Identify which cell holds the provided text, then report its [x, y] central coordinate. 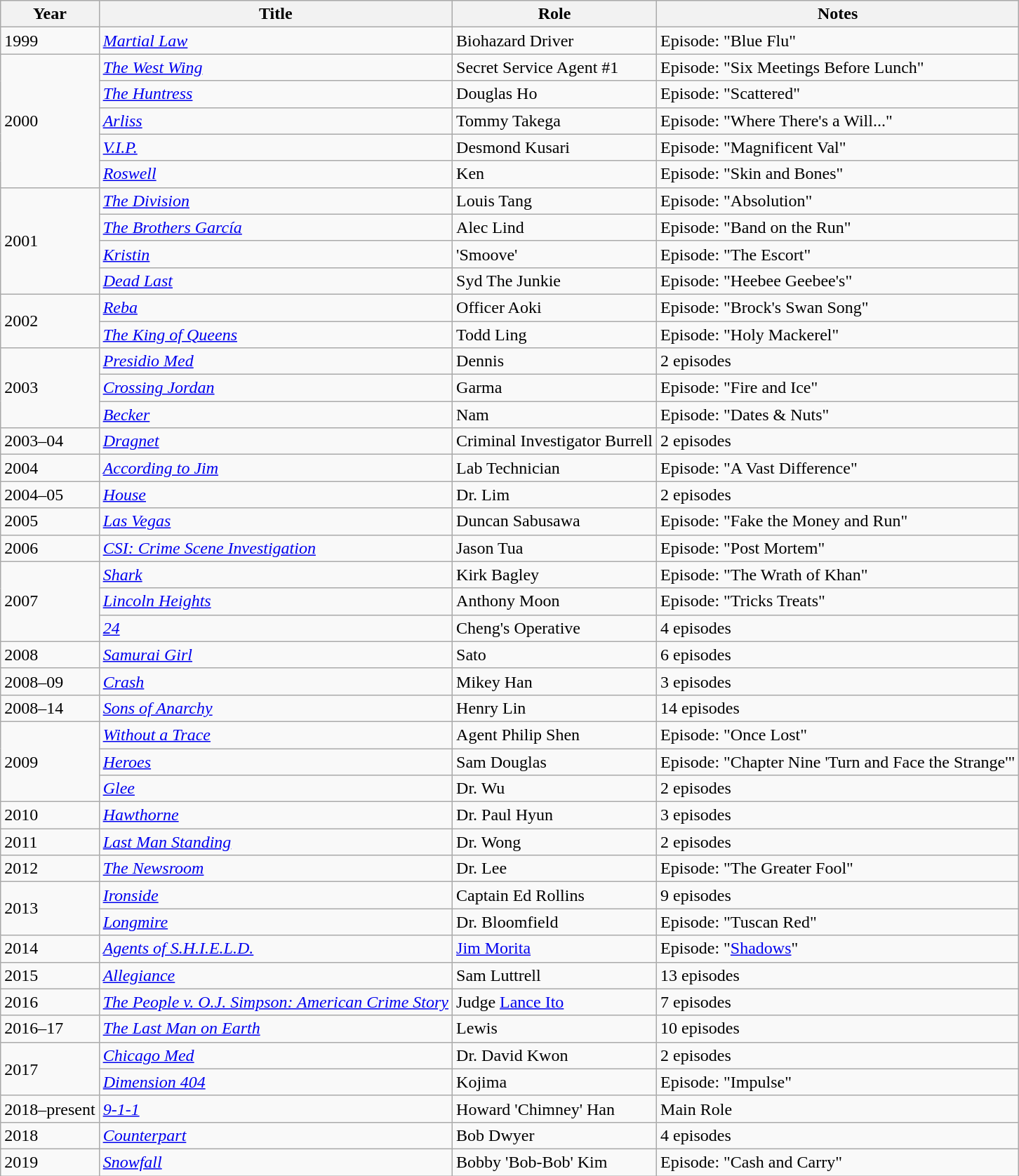
Ken [554, 174]
Jim Morita [554, 949]
Jason Tua [554, 548]
10 episodes [838, 1029]
Douglas Ho [554, 94]
Dr. Wong [554, 842]
Las Vegas [275, 521]
The Division [275, 201]
Nam [554, 415]
Episode: "Holy Mackerel" [838, 335]
Agents of S.H.I.E.L.D. [275, 949]
Mikey Han [554, 681]
2004–05 [50, 495]
Episode: "Heebee Geebee's" [838, 281]
Dennis [554, 361]
Roswell [275, 174]
Role [554, 14]
Dr. Lee [554, 869]
The People v. O.J. Simpson: American Crime Story [275, 1002]
Episode: "The Wrath of Khan" [838, 575]
Episode: "Tricks Treats" [838, 601]
Episode: "Impulse" [838, 1082]
Dragnet [275, 441]
'Smoove' [554, 254]
Garma [554, 388]
Cheng's Operative [554, 628]
2001 [50, 241]
2014 [50, 949]
Todd Ling [554, 335]
According to Jim [275, 468]
Officer Aoki [554, 307]
Presidio Med [275, 361]
2015 [50, 975]
7 episodes [838, 1002]
2002 [50, 321]
Dr. David Kwon [554, 1055]
Glee [275, 789]
Episode: "The Greater Fool" [838, 869]
Episode: "Chapter Nine 'Turn and Face the Strange'" [838, 761]
Dr. Bloomfield [554, 922]
Arliss [275, 121]
Syd The Junkie [554, 281]
Shark [275, 575]
Kristin [275, 254]
Title [275, 14]
Sam Luttrell [554, 975]
Captain Ed Rollins [554, 895]
Hawthorne [275, 815]
Notes [838, 14]
9 episodes [838, 895]
24 [275, 628]
Dr. Lim [554, 495]
2018–present [50, 1109]
The Huntress [275, 94]
Sam Douglas [554, 761]
Desmond Kusari [554, 147]
Becker [275, 415]
Reba [275, 307]
The Last Man on Earth [275, 1029]
Chicago Med [275, 1055]
Dr. Wu [554, 789]
Allegiance [275, 975]
Kojima [554, 1082]
2009 [50, 761]
Lincoln Heights [275, 601]
Alec Lind [554, 227]
Sato [554, 655]
Episode: "Fire and Ice" [838, 388]
2008–14 [50, 708]
2003–04 [50, 441]
1999 [50, 41]
Episode: "Blue Flu" [838, 41]
Year [50, 14]
Episode: "Shadows" [838, 949]
Crash [275, 681]
Anthony Moon [554, 601]
2003 [50, 388]
2004 [50, 468]
Episode: "Brock's Swan Song" [838, 307]
Biohazard Driver [554, 41]
Longmire [275, 922]
Sons of Anarchy [275, 708]
2007 [50, 601]
2016 [50, 1002]
Kirk Bagley [554, 575]
6 episodes [838, 655]
2017 [50, 1069]
Without a Trace [275, 735]
Heroes [275, 761]
Episode: "Scattered" [838, 94]
Martial Law [275, 41]
Episode: "Band on the Run" [838, 227]
Louis Tang [554, 201]
Dead Last [275, 281]
Ironside [275, 895]
2008–09 [50, 681]
Episode: "The Escort" [838, 254]
Episode: "Post Mortem" [838, 548]
Episode: "A Vast Difference" [838, 468]
2008 [50, 655]
2006 [50, 548]
Tommy Takega [554, 121]
13 episodes [838, 975]
Duncan Sabusawa [554, 521]
Episode: "Tuscan Red" [838, 922]
2019 [50, 1162]
The West Wing [275, 67]
Episode: "Magnificent Val" [838, 147]
2018 [50, 1135]
Judge Lance Ito [554, 1002]
House [275, 495]
2013 [50, 909]
Episode: "Absolution" [838, 201]
Bob Dwyer [554, 1135]
2016–17 [50, 1029]
2005 [50, 521]
Secret Service Agent #1 [554, 67]
The Newsroom [275, 869]
Snowfall [275, 1162]
Dr. Paul Hyun [554, 815]
Dimension 404 [275, 1082]
Lab Technician [554, 468]
The Brothers García [275, 227]
The King of Queens [275, 335]
Lewis [554, 1029]
Crossing Jordan [275, 388]
Counterpart [275, 1135]
Howard 'Chimney' Han [554, 1109]
Bobby 'Bob-Bob' Kim [554, 1162]
Henry Lin [554, 708]
Samurai Girl [275, 655]
2011 [50, 842]
CSI: Crime Scene Investigation [275, 548]
Main Role [838, 1109]
Episode: "Once Lost" [838, 735]
2010 [50, 815]
2012 [50, 869]
Episode: "Fake the Money and Run" [838, 521]
Episode: "Where There's a Will..." [838, 121]
Last Man Standing [275, 842]
2000 [50, 121]
Agent Philip Shen [554, 735]
Episode: "Dates & Nuts" [838, 415]
V.I.P. [275, 147]
Episode: "Six Meetings Before Lunch" [838, 67]
Episode: "Cash and Carry" [838, 1162]
Criminal Investigator Burrell [554, 441]
14 episodes [838, 708]
9-1-1 [275, 1109]
Episode: "Skin and Bones" [838, 174]
